Scan for the cell matching the given text and deliver its [X, Y] coordinate at center. 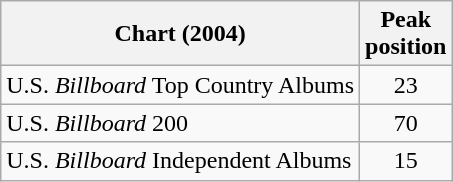
23 [406, 85]
Chart (2004) [180, 34]
15 [406, 161]
U.S. Billboard Top Country Albums [180, 85]
70 [406, 123]
U.S. Billboard 200 [180, 123]
U.S. Billboard Independent Albums [180, 161]
Peakposition [406, 34]
